Extract the [X, Y] coordinate from the center of the cell holding the provided text.  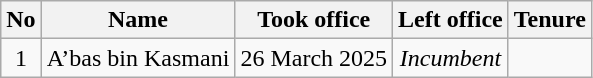
A’bas bin Kasmani [138, 58]
26 March 2025 [314, 58]
Left office [451, 20]
Name [138, 20]
Incumbent [451, 58]
No [21, 20]
1 [21, 58]
Tenure [550, 20]
Took office [314, 20]
